For the text-containing cell, return its midpoint in (X, Y) coordinate format. 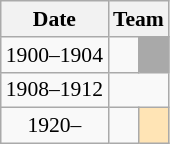
1900–1904 (54, 55)
1908–1912 (54, 90)
1920– (54, 126)
Date (54, 19)
Team (138, 19)
